Extract the (x, y) coordinate from the center of the cell holding the provided text.  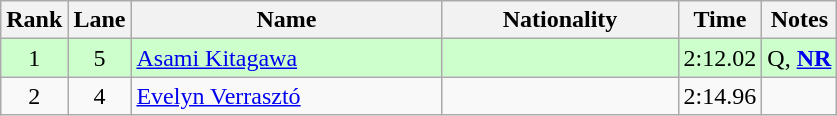
2 (34, 96)
Notes (800, 20)
Evelyn Verrasztó (286, 96)
Lane (100, 20)
Rank (34, 20)
Q, NR (800, 58)
Nationality (560, 20)
1 (34, 58)
4 (100, 96)
2:12.02 (720, 58)
Name (286, 20)
Asami Kitagawa (286, 58)
2:14.96 (720, 96)
5 (100, 58)
Time (720, 20)
